Capture the cell that displays the provided text and extract its [X, Y] central coordinate. 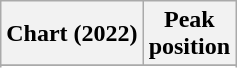
Peakposition [189, 34]
Chart (2022) [72, 34]
